Detect which cell encompasses the target text, then output its [x, y] center coordinate. 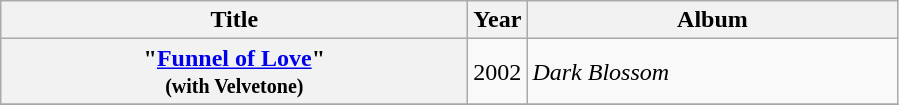
Dark Blossom [712, 72]
Year [498, 20]
"Funnel of Love"(with Velvetone) [234, 72]
Album [712, 20]
Title [234, 20]
2002 [498, 72]
